Search for the cell housing the specified text and yield its (X, Y) center coordinate. 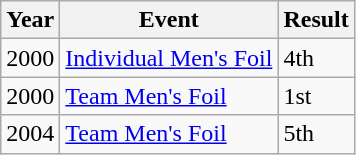
Event (169, 20)
4th (316, 58)
Result (316, 20)
2004 (30, 134)
Individual Men's Foil (169, 58)
Year (30, 20)
5th (316, 134)
1st (316, 96)
